Identify which cell holds the provided text, then report its (x, y) central coordinate. 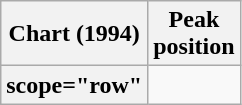
scope="row" (74, 85)
Chart (1994) (74, 34)
Peakposition (194, 34)
